Identify which cell holds the provided text, then report its (x, y) central coordinate. 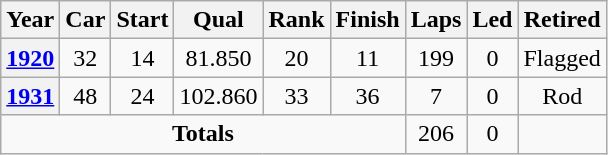
Qual (218, 20)
Rod (562, 96)
Led (492, 20)
48 (86, 96)
102.860 (218, 96)
14 (142, 58)
Car (86, 20)
7 (436, 96)
Rank (296, 20)
1931 (30, 96)
24 (142, 96)
36 (368, 96)
81.850 (218, 58)
Finish (368, 20)
11 (368, 58)
199 (436, 58)
Retired (562, 20)
Start (142, 20)
206 (436, 134)
32 (86, 58)
Laps (436, 20)
Year (30, 20)
20 (296, 58)
Flagged (562, 58)
33 (296, 96)
1920 (30, 58)
Totals (203, 134)
